Capture the cell that displays the provided text and extract its [X, Y] central coordinate. 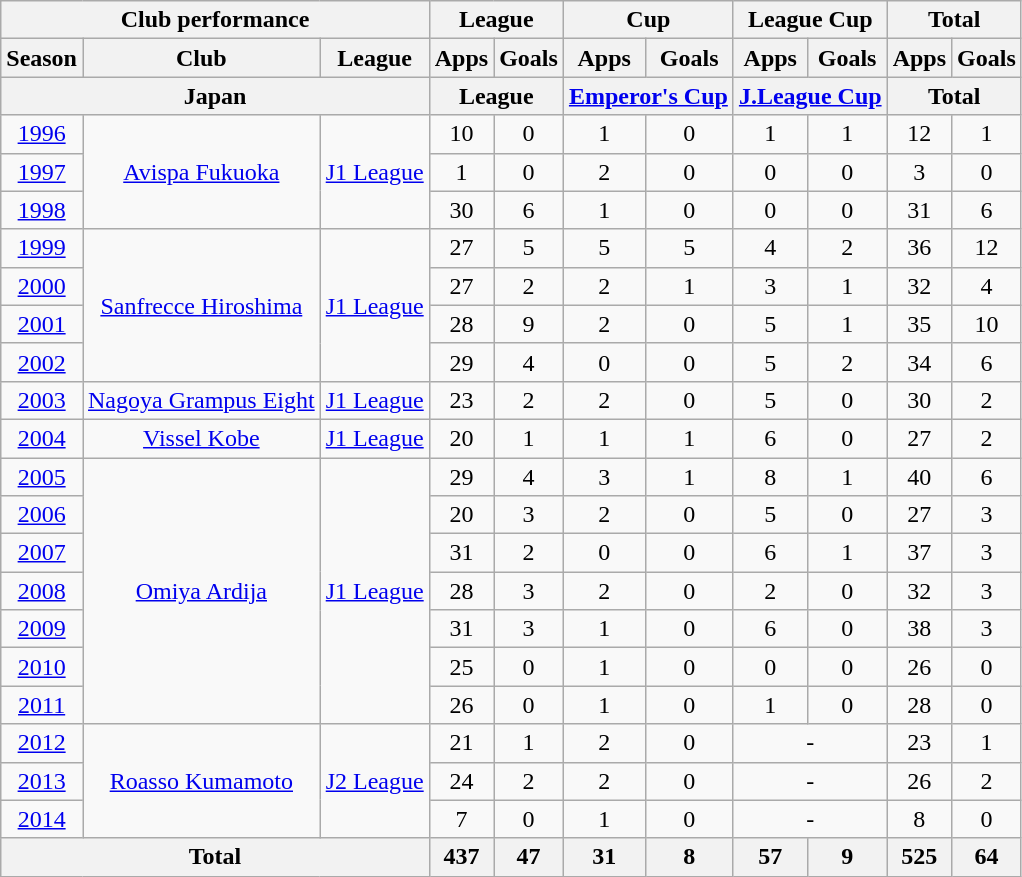
2012 [42, 743]
1998 [42, 210]
37 [919, 553]
40 [919, 477]
57 [770, 857]
25 [461, 667]
1997 [42, 172]
2004 [42, 438]
2000 [42, 286]
Cup [648, 20]
2001 [42, 324]
35 [919, 324]
Nagoya Grampus Eight [201, 400]
38 [919, 629]
34 [919, 362]
24 [461, 781]
Season [42, 58]
Emperor's Cup [648, 96]
1999 [42, 248]
2014 [42, 819]
Sanfrecce Hiroshima [201, 305]
Omiya Ardija [201, 591]
2002 [42, 362]
2010 [42, 667]
2008 [42, 591]
Club performance [215, 20]
2011 [42, 705]
2006 [42, 515]
Japan [215, 96]
2005 [42, 477]
36 [919, 248]
Vissel Kobe [201, 438]
64 [987, 857]
Avispa Fukuoka [201, 172]
Club [201, 58]
525 [919, 857]
League Cup [810, 20]
21 [461, 743]
2003 [42, 400]
1996 [42, 134]
J.League Cup [810, 96]
47 [529, 857]
J2 League [374, 781]
2013 [42, 781]
2007 [42, 553]
7 [461, 819]
Roasso Kumamoto [201, 781]
2009 [42, 629]
437 [461, 857]
